Search for the cell housing the specified text and yield its [x, y] center coordinate. 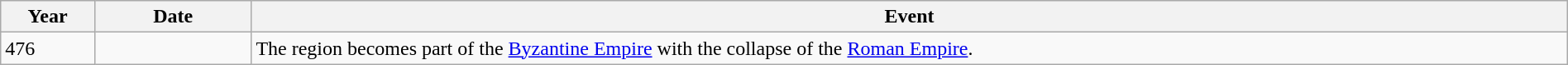
The region becomes part of the Byzantine Empire with the collapse of the Roman Empire. [910, 48]
Year [48, 17]
Event [910, 17]
476 [48, 48]
Date [172, 17]
